Locate the cell with the specified text and output its [x, y] center coordinate. 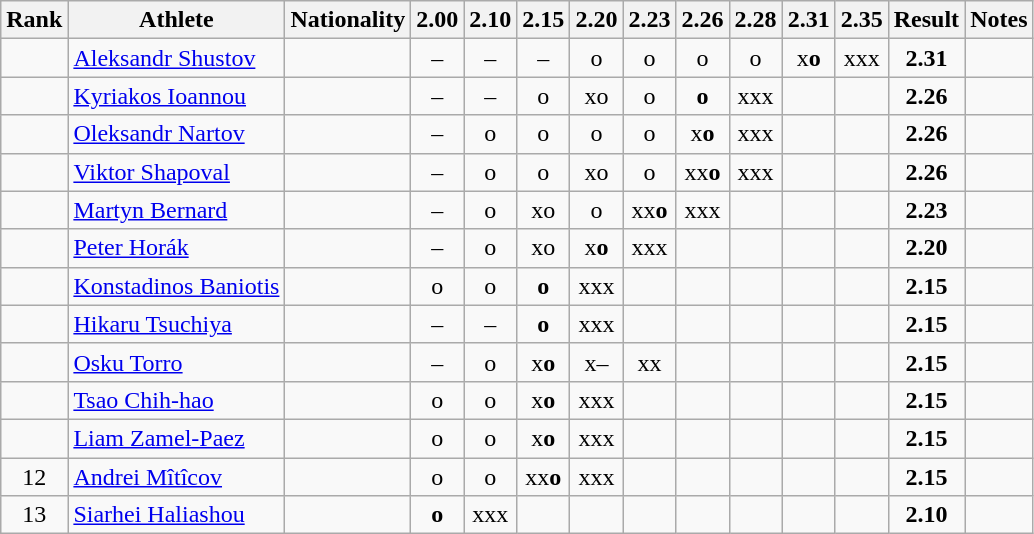
Siarhei Haliashou [176, 515]
Aleksandr Shustov [176, 58]
Hikaru Tsuchiya [176, 324]
Athlete [176, 20]
13 [34, 515]
Osku Torro [176, 362]
Notes [999, 20]
2.00 [438, 20]
Konstadinos Baniotis [176, 286]
Rank [34, 20]
xx [650, 362]
Kyriakos Ioannou [176, 96]
2.28 [756, 20]
x– [596, 362]
Martyn Bernard [176, 210]
12 [34, 477]
Peter Horák [176, 248]
Oleksandr Nartov [176, 134]
Nationality [348, 20]
Viktor Shapoval [176, 172]
2.35 [862, 20]
Andrei Mîtîcov [176, 477]
Result [926, 20]
Liam Zamel-Paez [176, 438]
Tsao Chih-hao [176, 400]
